For the text-containing cell, return its midpoint in (X, Y) coordinate format. 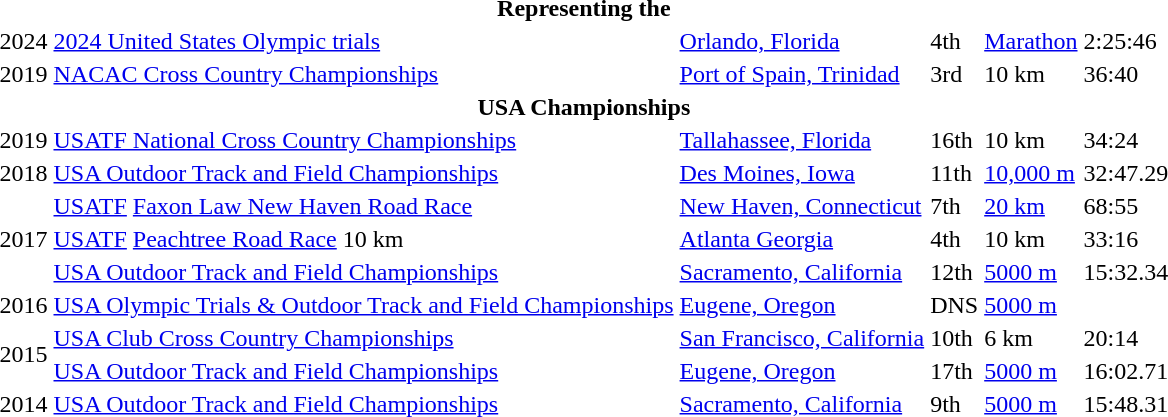
Marathon (1031, 41)
17th (954, 371)
USA Club Cross Country Championships (364, 338)
USATF Peachtree Road Race 10 km (364, 239)
Tallahassee, Florida (802, 140)
NACAC Cross Country Championships (364, 74)
11th (954, 173)
6 km (1031, 338)
Des Moines, Iowa (802, 173)
10,000 m (1031, 173)
10th (954, 338)
3rd (954, 74)
7th (954, 206)
DNS (954, 305)
Atlanta Georgia (802, 239)
16th (954, 140)
Sacramento, California (802, 272)
USA Olympic Trials & Outdoor Track and Field Championships (364, 305)
12th (954, 272)
San Francisco, California (802, 338)
USATF Faxon Law New Haven Road Race (364, 206)
2024 United States Olympic trials (364, 41)
New Haven, Connecticut (802, 206)
Port of Spain, Trinidad (802, 74)
Orlando, Florida (802, 41)
USATF National Cross Country Championships (364, 140)
20 km (1031, 206)
